Extract the [x, y] coordinate from the center of the cell holding the provided text.  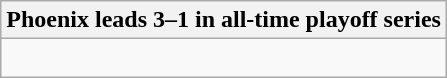
Phoenix leads 3–1 in all-time playoff series [224, 20]
